Capture the cell that displays the provided text and extract its (X, Y) central coordinate. 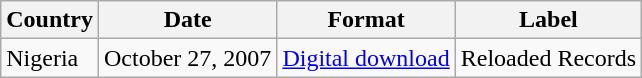
October 27, 2007 (187, 58)
Format (366, 20)
Date (187, 20)
Digital download (366, 58)
Nigeria (50, 58)
Reloaded Records (548, 58)
Country (50, 20)
Label (548, 20)
